Pinpoint the cell where the given text exists, returning its (X, Y) midpoint coordinate. 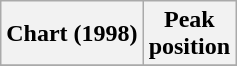
Chart (1998) (72, 34)
Peak position (189, 34)
